Locate the cell with the specified text and output its [X, Y] center coordinate. 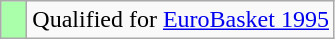
Qualified for EuroBasket 1995 [181, 20]
